Return [X, Y] of the center of cell containing provided text 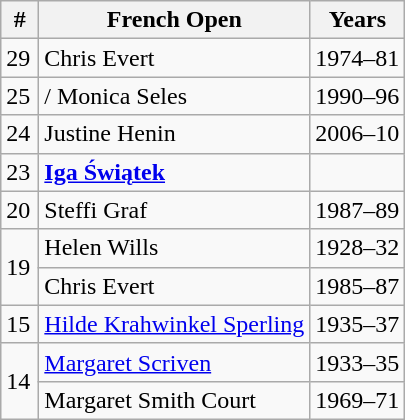
14 [20, 381]
25 [20, 96]
Hilde Krahwinkel Sperling [174, 324]
1928–32 [358, 248]
# [20, 20]
French Open [174, 20]
1985–87 [358, 286]
Margaret Smith Court [174, 400]
15 [20, 324]
Steffi Graf [174, 210]
19 [20, 267]
1935–37 [358, 324]
Justine Henin [174, 134]
1990–96 [358, 96]
Iga Świątek [174, 172]
Years [358, 20]
Margaret Scriven [174, 362]
1987–89 [358, 210]
20 [20, 210]
29 [20, 58]
2006–10 [358, 134]
1933–35 [358, 362]
1974–81 [358, 58]
Helen Wills [174, 248]
1969–71 [358, 400]
23 [20, 172]
/ Monica Seles [174, 96]
24 [20, 134]
